Output the (X, Y) coordinate of the center of the cell containing the given text.  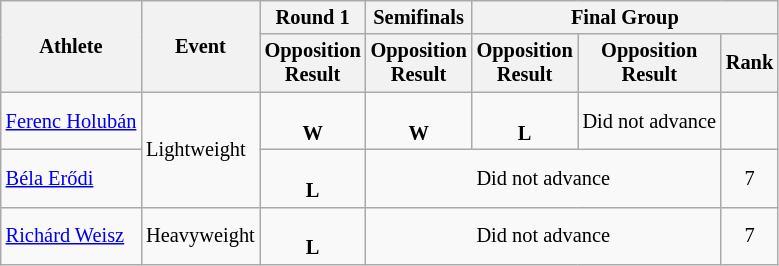
Heavyweight (200, 236)
Béla Erődi (71, 178)
Semifinals (419, 17)
Lightweight (200, 150)
Athlete (71, 46)
Rank (750, 63)
Event (200, 46)
Ferenc Holubán (71, 121)
Round 1 (313, 17)
Final Group (626, 17)
Richárd Weisz (71, 236)
